Pinpoint the cell where the given text exists, returning its (x, y) midpoint coordinate. 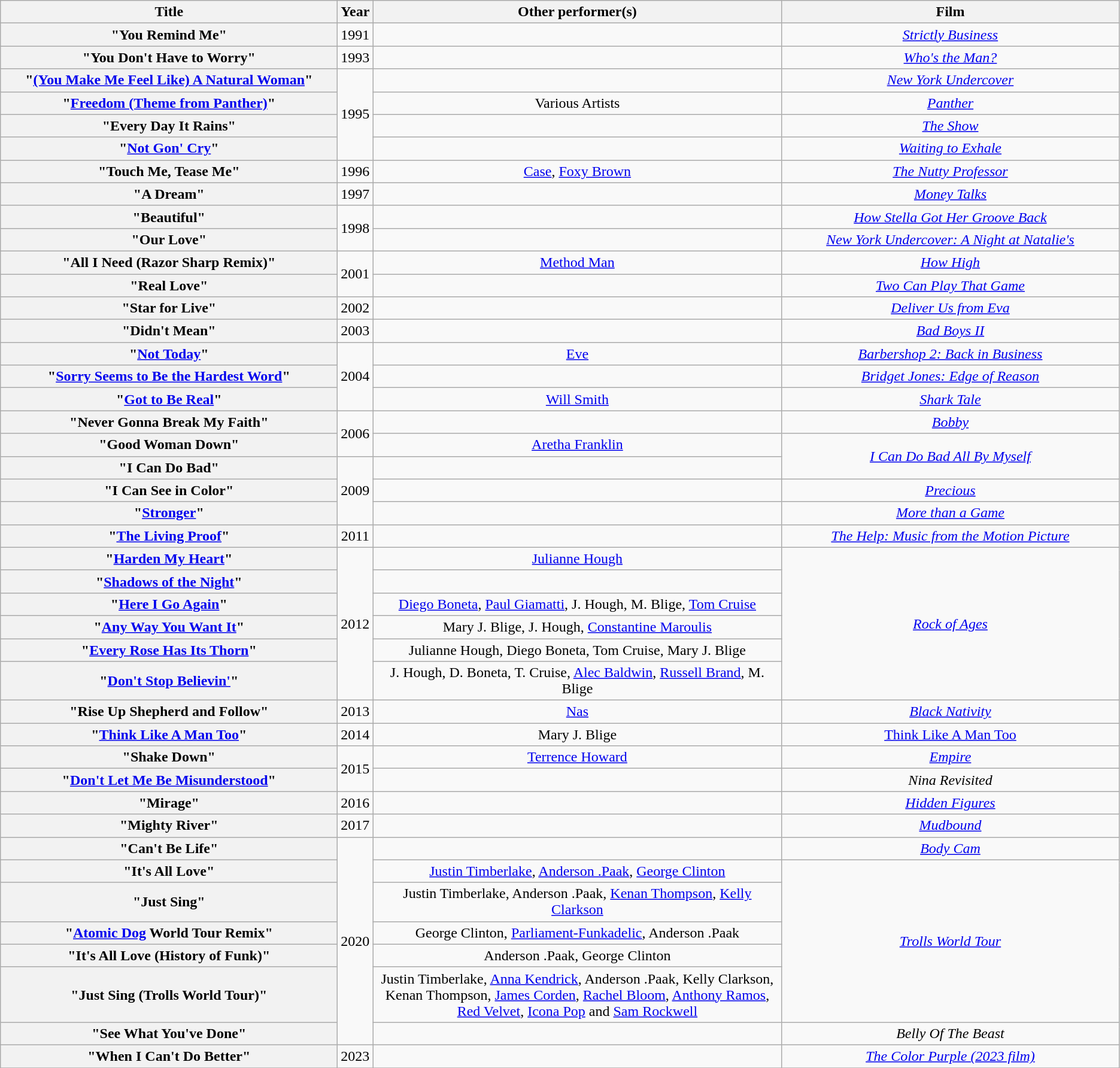
Empire (951, 757)
More than a Game (951, 513)
Mary J. Blige (577, 735)
"Shadows of the Night" (169, 581)
"Good Woman Down" (169, 445)
"I Can See in Color" (169, 490)
2017 (356, 826)
"It's All Love (History of Funk)" (169, 955)
"See What You've Done" (169, 1033)
2004 (356, 377)
1997 (356, 194)
"You Don't Have to Worry" (169, 57)
Justin Timberlake, Anderson .Paak, Kenan Thompson, Kelly Clarkson (577, 902)
2016 (356, 803)
"Think Like A Man Too" (169, 735)
"Shake Down" (169, 757)
Nina Revisited (951, 780)
I Can Do Bad All By Myself (951, 456)
Eve (577, 354)
2020 (356, 941)
2011 (356, 536)
Julianne Hough (577, 559)
The Show (951, 126)
1998 (356, 228)
Mudbound (951, 826)
"Every Day It Rains" (169, 126)
Black Nativity (951, 712)
Trolls World Tour (951, 941)
Waiting to Exhale (951, 148)
Nas (577, 712)
Rock of Ages (951, 624)
Julianne Hough, Diego Boneta, Tom Cruise, Mary J. Blige (577, 650)
Terrence Howard (577, 757)
1995 (356, 114)
"Our Love" (169, 239)
Money Talks (951, 194)
"Atomic Dog World Tour Remix" (169, 933)
"Never Gonna Break My Faith" (169, 422)
How High (951, 262)
Barbershop 2: Back in Business (951, 354)
Shark Tale (951, 399)
"Freedom (Theme from Panther)" (169, 103)
2009 (356, 490)
"(You Make Me Feel Like) A Natural Woman" (169, 80)
J. Hough, D. Boneta, T. Cruise, Alec Baldwin, Russell Brand, M. Blige (577, 681)
The Color Purple (2023 film) (951, 1056)
"Don't Let Me Be Misunderstood" (169, 780)
"Got to Be Real" (169, 399)
Two Can Play That Game (951, 286)
Think Like A Man Too (951, 735)
The Nutty Professor (951, 171)
Will Smith (577, 399)
"Real Love" (169, 286)
"All I Need (Razor Sharp Remix)" (169, 262)
Diego Boneta, Paul Giamatti, J. Hough, M. Blige, Tom Cruise (577, 604)
"Touch Me, Tease Me" (169, 171)
How Stella Got Her Groove Back (951, 217)
"Star for Live" (169, 308)
Case, Foxy Brown (577, 171)
"Can't Be Life" (169, 848)
"Just Sing" (169, 902)
Anderson .Paak, George Clinton (577, 955)
New York Undercover (951, 80)
Bad Boys II (951, 331)
"You Remind Me" (169, 35)
2023 (356, 1056)
Deliver Us from Eva (951, 308)
Panther (951, 103)
"Not Today" (169, 354)
"Beautiful" (169, 217)
2015 (356, 769)
"Not Gon' Cry" (169, 148)
The Help: Music from the Motion Picture (951, 536)
Title (169, 12)
New York Undercover: A Night at Natalie's (951, 239)
1991 (356, 35)
"Here I Go Again" (169, 604)
Belly Of The Beast (951, 1033)
1993 (356, 57)
2014 (356, 735)
"Any Way You Want It" (169, 627)
Bridget Jones: Edge of Reason (951, 377)
Film (951, 12)
"Didn't Mean" (169, 331)
1996 (356, 171)
Year (356, 12)
Body Cam (951, 848)
"The Living Proof" (169, 536)
"It's All Love" (169, 871)
"When I Can't Do Better" (169, 1056)
Strictly Business (951, 35)
Precious (951, 490)
"I Can Do Bad" (169, 468)
"Mighty River" (169, 826)
Who's the Man? (951, 57)
"Rise Up Shepherd and Follow" (169, 712)
George Clinton, Parliament-Funkadelic, Anderson .Paak (577, 933)
Various Artists (577, 103)
"Every Rose Has Its Thorn" (169, 650)
"Sorry Seems to Be the Hardest Word" (169, 377)
2013 (356, 712)
2002 (356, 308)
Aretha Franklin (577, 445)
2001 (356, 274)
Bobby (951, 422)
2012 (356, 624)
"Just Sing (Trolls World Tour)" (169, 994)
Other performer(s) (577, 12)
"A Dream" (169, 194)
Hidden Figures (951, 803)
2006 (356, 433)
Mary J. Blige, J. Hough, Constantine Maroulis (577, 627)
Method Man (577, 262)
"Harden My Heart" (169, 559)
Justin Timberlake, Anderson .Paak, George Clinton (577, 871)
"Don't Stop Believin'" (169, 681)
"Stronger" (169, 513)
2003 (356, 331)
"Mirage" (169, 803)
